Capture the cell that displays the provided text and extract its (X, Y) central coordinate. 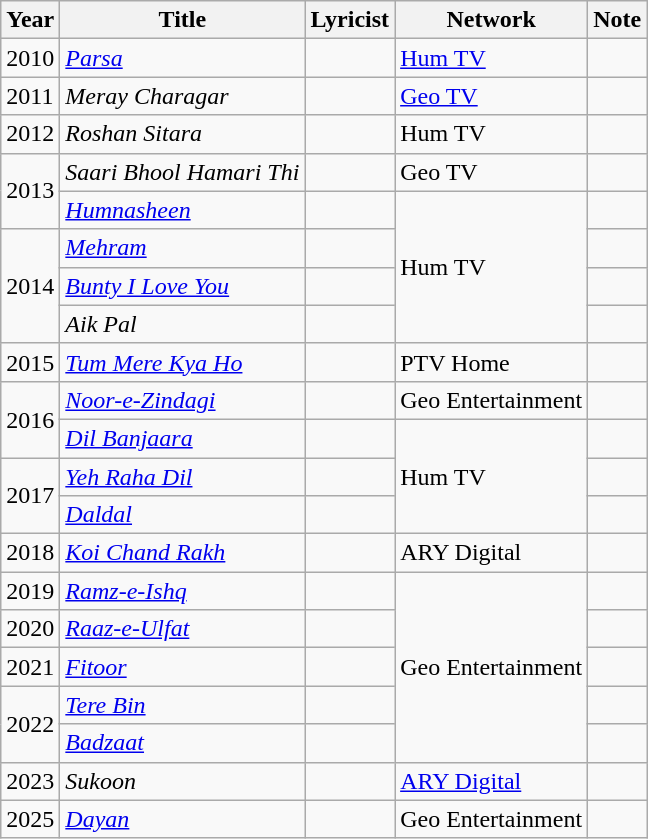
2019 (30, 591)
Dil Banjaara (182, 438)
2020 (30, 629)
Parsa (182, 58)
Title (182, 20)
Humnasheen (182, 210)
Raaz-e-Ulfat (182, 629)
2025 (30, 819)
Lyricist (350, 20)
Network (492, 20)
Koi Chand Rakh (182, 553)
2023 (30, 781)
Tere Bin (182, 705)
Dayan (182, 819)
Daldal (182, 515)
Meray Charagar (182, 96)
2013 (30, 191)
2010 (30, 58)
Mehram (182, 248)
2014 (30, 286)
Aik Pal (182, 324)
2016 (30, 419)
Badzaat (182, 743)
Yeh Raha Dil (182, 477)
Ramz-e-Ishq (182, 591)
2018 (30, 553)
Tum Mere Kya Ho (182, 362)
Noor-e-Zindagi (182, 400)
Bunty I Love You (182, 286)
2021 (30, 667)
Fitoor (182, 667)
2015 (30, 362)
Note (618, 20)
2022 (30, 724)
Saari Bhool Hamari Thi (182, 172)
Sukoon (182, 781)
2011 (30, 96)
Roshan Sitara (182, 134)
2017 (30, 496)
Year (30, 20)
PTV Home (492, 362)
2012 (30, 134)
